Provide the (x, y) coordinate of the cell's center where the given text is located.  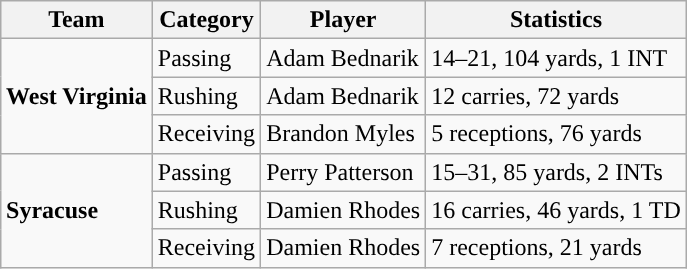
Brandon Myles (344, 134)
7 receptions, 21 yards (556, 248)
West Virginia (77, 96)
Statistics (556, 20)
14–21, 104 yards, 1 INT (556, 58)
16 carries, 46 yards, 1 TD (556, 210)
12 carries, 72 yards (556, 96)
5 receptions, 76 yards (556, 134)
Syracuse (77, 210)
Team (77, 20)
Player (344, 20)
Perry Patterson (344, 172)
15–31, 85 yards, 2 INTs (556, 172)
Category (206, 20)
